Scan for the cell matching the given text and deliver its (X, Y) coordinate at center. 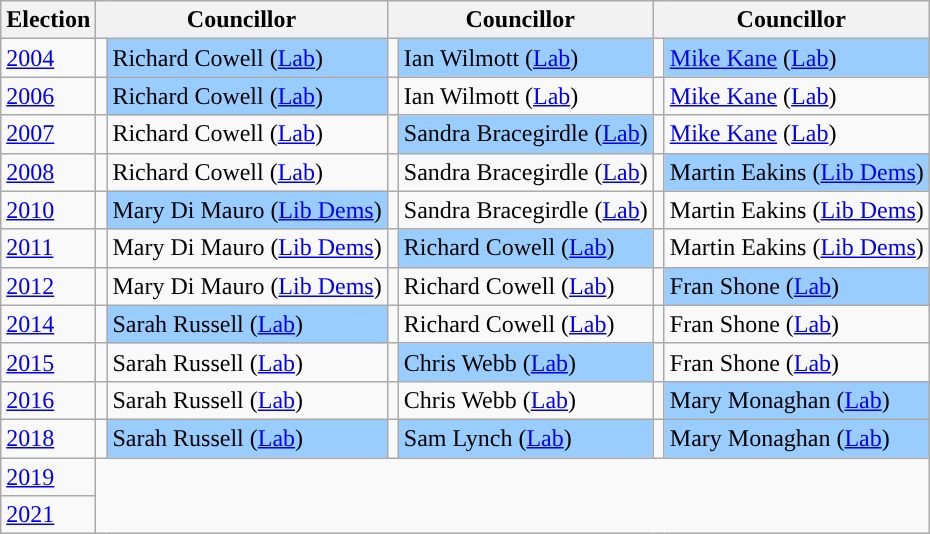
2012 (48, 286)
2018 (48, 438)
2016 (48, 400)
2021 (48, 515)
2008 (48, 172)
2010 (48, 210)
2019 (48, 477)
2015 (48, 362)
2007 (48, 134)
2014 (48, 324)
Election (48, 20)
2006 (48, 96)
2004 (48, 58)
2011 (48, 248)
Sam Lynch (Lab) (526, 438)
